For the text-containing cell, return its midpoint in [X, Y] coordinate format. 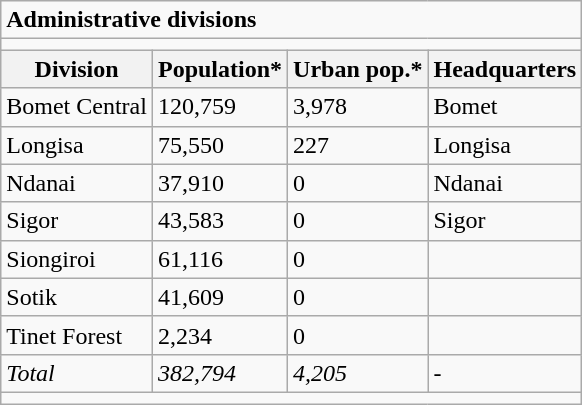
382,794 [220, 373]
120,759 [220, 107]
Sotik [77, 297]
- [505, 373]
75,550 [220, 145]
61,116 [220, 259]
Bomet [505, 107]
41,609 [220, 297]
4,205 [358, 373]
3,978 [358, 107]
Division [77, 69]
2,234 [220, 335]
43,583 [220, 221]
37,910 [220, 183]
Headquarters [505, 69]
Tinet Forest [77, 335]
227 [358, 145]
Population* [220, 69]
Siongiroi [77, 259]
Total [77, 373]
Administrative divisions [292, 20]
Bomet Central [77, 107]
Urban pop.* [358, 69]
